Detect which cell encompasses the target text, then output its [X, Y] center coordinate. 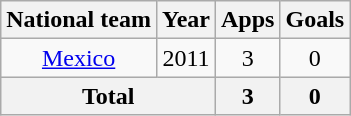
Mexico [79, 58]
Year [186, 20]
Apps [248, 20]
2011 [186, 58]
Goals [315, 20]
National team [79, 20]
Total [108, 96]
